Detect which cell encompasses the target text, then output its (x, y) center coordinate. 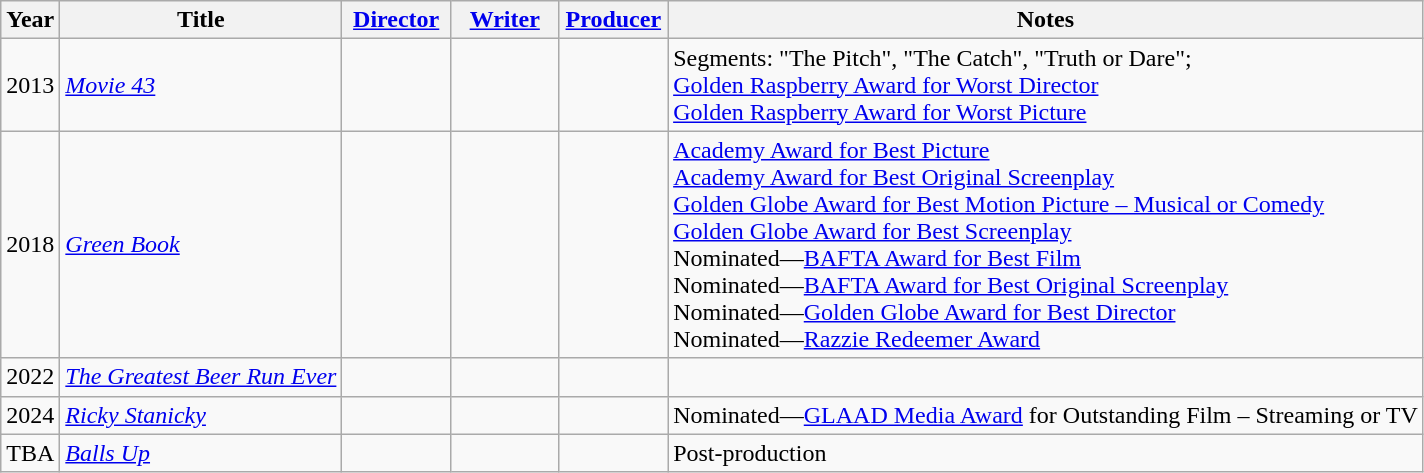
TBA (30, 453)
Notes (1046, 20)
Title (201, 20)
Nominated—GLAAD Media Award for Outstanding Film – Streaming or TV (1046, 415)
2018 (30, 244)
Movie 43 (201, 85)
2022 (30, 377)
Producer (614, 20)
2013 (30, 85)
Segments: "The Pitch", "The Catch", "Truth or Dare";Golden Raspberry Award for Worst DirectorGolden Raspberry Award for Worst Picture (1046, 85)
The Greatest Beer Run Ever (201, 377)
Ricky Stanicky (201, 415)
Post-production (1046, 453)
Writer (504, 20)
2024 (30, 415)
Green Book (201, 244)
Balls Up (201, 453)
Year (30, 20)
Director (396, 20)
